Locate the cell with the specified text and output its (X, Y) center coordinate. 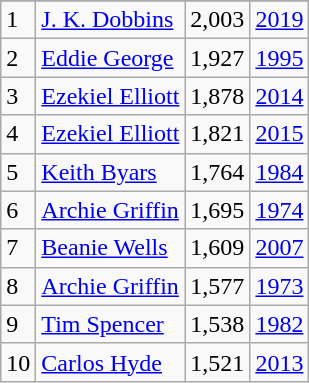
1,609 (218, 248)
1,538 (218, 324)
1973 (280, 286)
2,003 (218, 20)
3 (18, 96)
1,927 (218, 58)
5 (18, 172)
1 (18, 20)
6 (18, 210)
2014 (280, 96)
2007 (280, 248)
1,821 (218, 134)
1,577 (218, 286)
2015 (280, 134)
Tim Spencer (110, 324)
2019 (280, 20)
2 (18, 58)
1974 (280, 210)
J. K. Dobbins (110, 20)
2013 (280, 362)
1,878 (218, 96)
7 (18, 248)
1,695 (218, 210)
10 (18, 362)
8 (18, 286)
Beanie Wells (110, 248)
9 (18, 324)
Carlos Hyde (110, 362)
1995 (280, 58)
4 (18, 134)
1,521 (218, 362)
Eddie George (110, 58)
1982 (280, 324)
1984 (280, 172)
1,764 (218, 172)
Keith Byars (110, 172)
